Detect which cell encompasses the target text, then output its [X, Y] center coordinate. 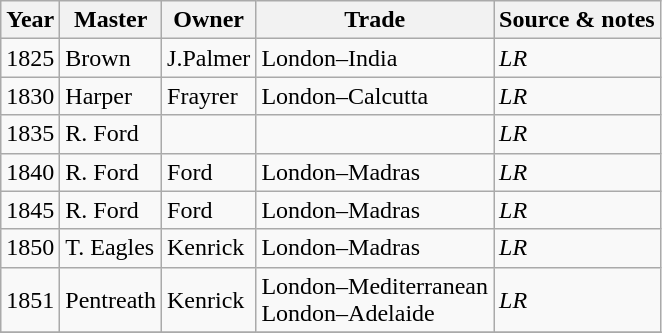
London–Calcutta [375, 96]
Pentreath [111, 300]
1830 [30, 96]
Harper [111, 96]
Trade [375, 20]
Owner [209, 20]
1851 [30, 300]
London–India [375, 58]
J.Palmer [209, 58]
1835 [30, 134]
1840 [30, 172]
1845 [30, 210]
T. Eagles [111, 248]
London–MediterraneanLondon–Adelaide [375, 300]
Year [30, 20]
Master [111, 20]
1825 [30, 58]
Source & notes [578, 20]
1850 [30, 248]
Brown [111, 58]
Frayrer [209, 96]
